Locate the cell with the specified text and output its (x, y) center coordinate. 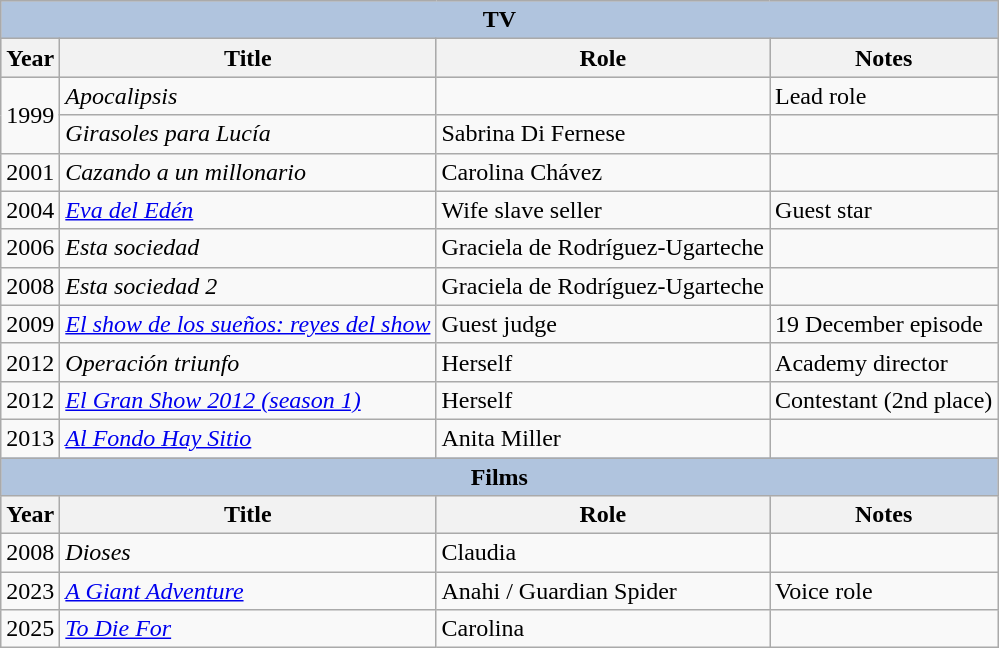
2023 (30, 591)
Al Fondo Hay Sitio (248, 438)
Academy director (884, 362)
Guest judge (603, 324)
El Gran Show 2012 (season 1) (248, 400)
2013 (30, 438)
2006 (30, 248)
Operación triunfo (248, 362)
Sabrina Di Fernese (603, 134)
Wife slave seller (603, 210)
19 December episode (884, 324)
2001 (30, 172)
Cazando a un millonario (248, 172)
Eva del Edén (248, 210)
Apocalipsis (248, 96)
Claudia (603, 553)
2009 (30, 324)
Esta sociedad 2 (248, 286)
Carolina (603, 629)
Anahi / Guardian Spider (603, 591)
Dioses (248, 553)
To Die For (248, 629)
Lead role (884, 96)
Guest star (884, 210)
1999 (30, 115)
TV (500, 20)
2025 (30, 629)
El show de los sueños: reyes del show (248, 324)
A Giant Adventure (248, 591)
Carolina Chávez (603, 172)
Contestant (2nd place) (884, 400)
Anita Miller (603, 438)
Esta sociedad (248, 248)
Girasoles para Lucía (248, 134)
Films (500, 477)
Voice role (884, 591)
2004 (30, 210)
